Provide the (X, Y) coordinate of the cell's center where the given text is located.  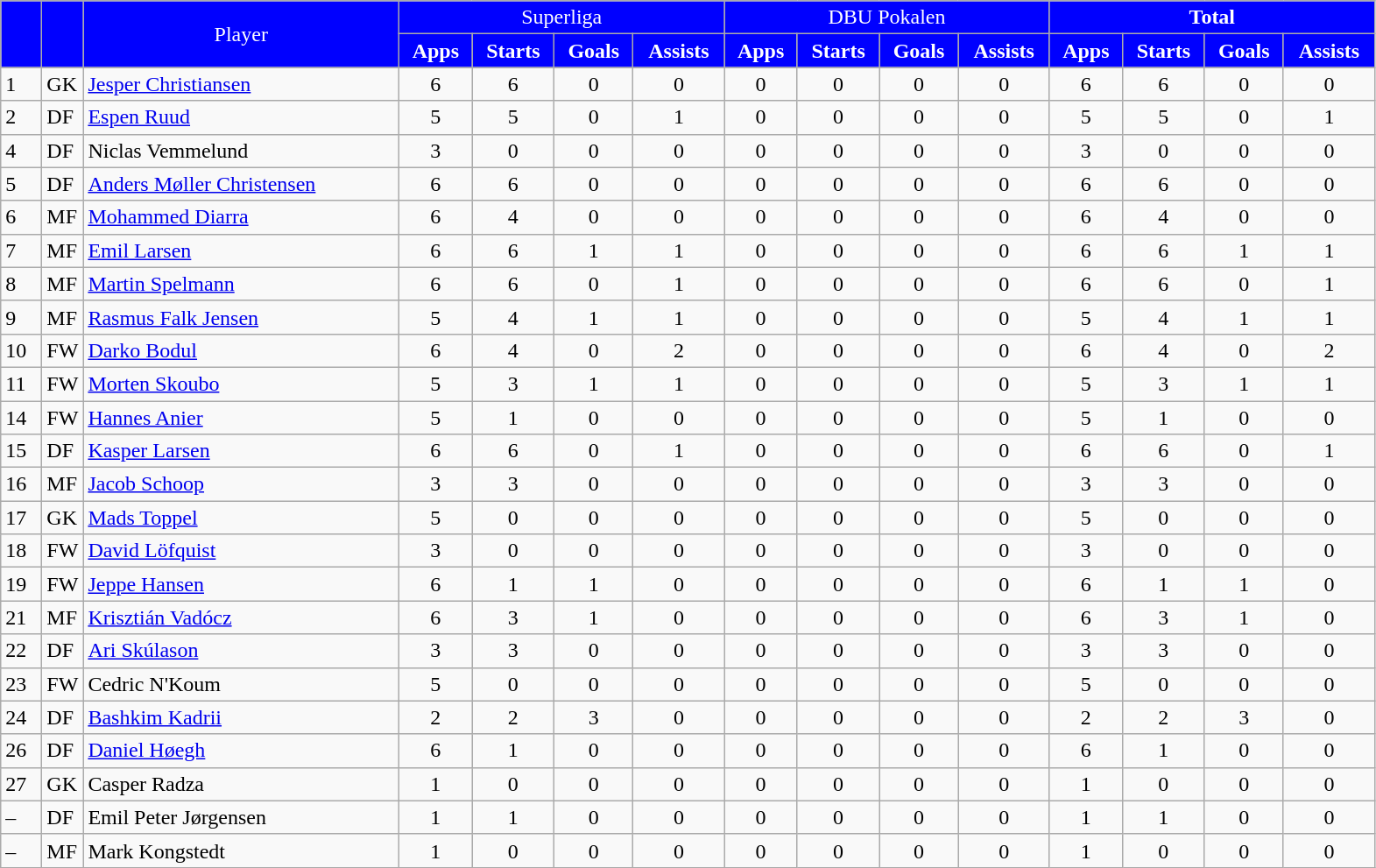
Cedric N'Koum (242, 684)
23 (21, 684)
Player (242, 34)
Jacob Schoop (242, 484)
14 (21, 418)
Darko Bodul (242, 350)
27 (21, 784)
7 (21, 251)
Niclas Vemmelund (242, 151)
24 (21, 717)
David Löfquist (242, 551)
Ari Skúlason (242, 651)
Morten Skoubo (242, 384)
Hannes Anier (242, 418)
19 (21, 584)
Martin Spelmann (242, 284)
10 (21, 350)
26 (21, 751)
Kasper Larsen (242, 451)
16 (21, 484)
Superliga (562, 18)
Daniel Høegh (242, 751)
15 (21, 451)
Emil Larsen (242, 251)
Bashkim Kadrii (242, 717)
Mohammed Diarra (242, 217)
22 (21, 651)
Casper Radza (242, 784)
Emil Peter Jørgensen (242, 817)
8 (21, 284)
18 (21, 551)
Rasmus Falk Jensen (242, 317)
Jeppe Hansen (242, 584)
Jesper Christiansen (242, 84)
9 (21, 317)
Total (1212, 18)
DBU Pokalen (886, 18)
Mads Toppel (242, 518)
Mark Kongstedt (242, 850)
Anders Møller Christensen (242, 184)
21 (21, 617)
17 (21, 518)
11 (21, 384)
Krisztián Vadócz (242, 617)
Espen Ruud (242, 117)
